Scan for the cell matching the given text and deliver its [X, Y] coordinate at center. 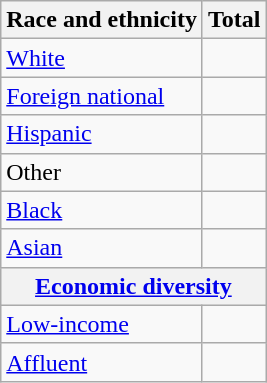
Race and ethnicity [102, 20]
Foreign national [102, 96]
Affluent [102, 362]
Other [102, 172]
Asian [102, 248]
Economic diversity [134, 286]
Black [102, 210]
Hispanic [102, 134]
Low-income [102, 324]
Total [234, 20]
White [102, 58]
